From the cell containing the given text, extract its center point as (X, Y) coordinate. 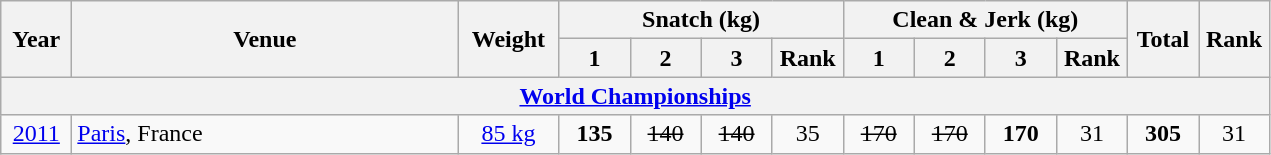
2011 (36, 134)
Snatch (kg) (701, 20)
Total (1162, 39)
85 kg (508, 134)
35 (808, 134)
World Championships (636, 96)
305 (1162, 134)
135 (594, 134)
Paris, France (265, 134)
Clean & Jerk (kg) (985, 20)
Year (36, 39)
Venue (265, 39)
Weight (508, 39)
